Determine the [X, Y] coordinate at the center of the cell enclosing the given text.  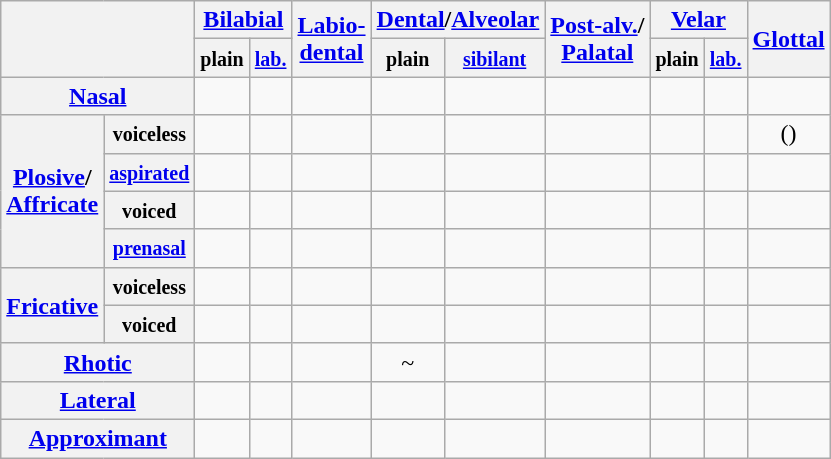
~ [408, 362]
Nasal [98, 96]
() [788, 134]
Post-alv./Palatal [598, 39]
Glottal [788, 39]
sibilant [494, 58]
aspirated [150, 172]
Fricative [52, 305]
prenasal [150, 248]
Labio-dental [332, 39]
Plosive/Affricate [52, 191]
Approximant [98, 438]
Velar [698, 20]
Dental/Alveolar [458, 20]
Rhotic [98, 362]
Bilabial [244, 20]
Lateral [98, 400]
